Determine the (X, Y) coordinate at the center of the cell enclosing the given text.  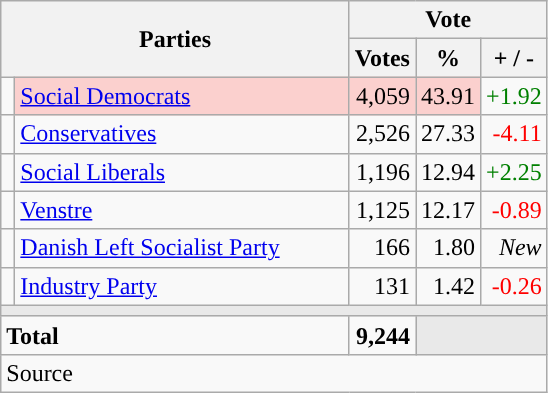
+2.25 (514, 172)
New (514, 248)
Social Democrats (182, 96)
43.91 (448, 96)
12.94 (448, 172)
1,125 (382, 210)
+1.92 (514, 96)
9,244 (382, 335)
Parties (176, 39)
1,196 (382, 172)
Industry Party (182, 286)
Total (176, 335)
-0.89 (514, 210)
Conservatives (182, 134)
Venstre (182, 210)
1.80 (448, 248)
% (448, 58)
131 (382, 286)
27.33 (448, 134)
Votes (382, 58)
166 (382, 248)
1.42 (448, 286)
+ / - (514, 58)
-4.11 (514, 134)
Vote (448, 20)
Source (274, 373)
Danish Left Socialist Party (182, 248)
12.17 (448, 210)
-0.26 (514, 286)
Social Liberals (182, 172)
2,526 (382, 134)
4,059 (382, 96)
